Output the (x, y) coordinate of the center of the cell containing the given text.  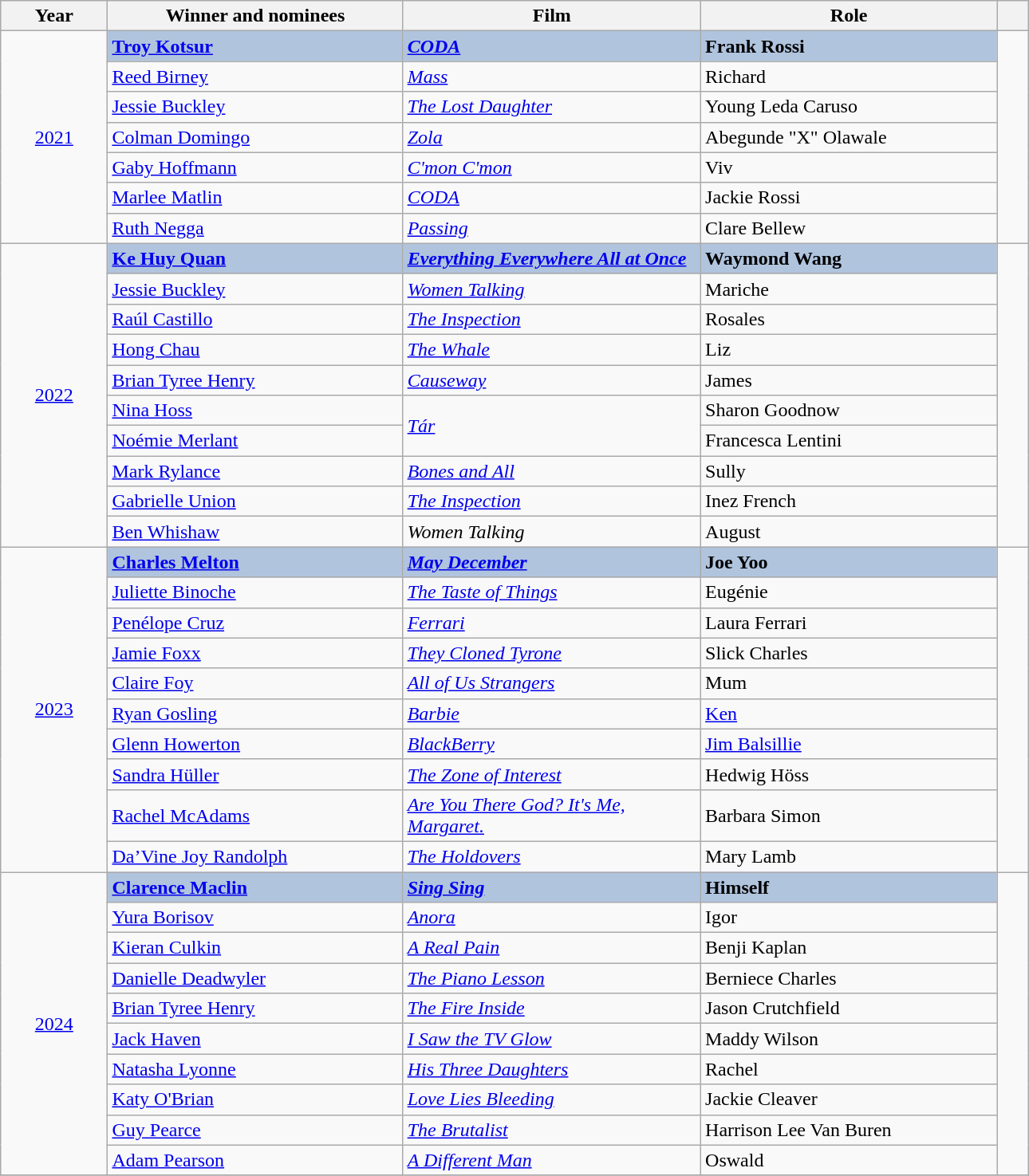
Tár (552, 426)
Noémie Merlant (255, 441)
Barbara Simon (849, 815)
Penélope Cruz (255, 623)
Colman Domingo (255, 137)
The Piano Lesson (552, 978)
Everything Everywhere All at Once (552, 258)
Film (552, 16)
Mariche (849, 289)
The Holdovers (552, 856)
The Lost Daughter (552, 107)
His Three Daughters (552, 1069)
Nina Hoss (255, 411)
Ferrari (552, 623)
Sing Sing (552, 887)
Jackie Rossi (849, 198)
BlackBerry (552, 744)
Jack Haven (255, 1039)
August (849, 532)
Himself (849, 887)
Yura Borisov (255, 918)
Benji Kaplan (849, 948)
Raúl Castillo (255, 319)
Young Leda Caruso (849, 107)
Rosales (849, 319)
Charles Melton (255, 562)
Jason Crutchfield (849, 1009)
Troy Kotsur (255, 46)
Glenn Howerton (255, 744)
Winner and nominees (255, 16)
Mark Rylance (255, 471)
Reed Birney (255, 77)
2023 (54, 710)
Mum (849, 683)
Role (849, 16)
Rachel (849, 1069)
Abegunde "X" Olawale (849, 137)
Kieran Culkin (255, 948)
Liz (849, 349)
Igor (849, 918)
Gabrielle Union (255, 501)
Causeway (552, 380)
Love Lies Bleeding (552, 1099)
I Saw the TV Glow (552, 1039)
2024 (54, 1024)
Barbie (552, 714)
Ken (849, 714)
Ryan Gosling (255, 714)
The Fire Inside (552, 1009)
James (849, 380)
Laura Ferrari (849, 623)
All of Us Strangers (552, 683)
Guy Pearce (255, 1130)
The Zone of Interest (552, 774)
Natasha Lyonne (255, 1069)
Frank Rossi (849, 46)
Sharon Goodnow (849, 411)
May December (552, 562)
Jackie Cleaver (849, 1099)
Passing (552, 228)
Clare Bellew (849, 228)
C'mon C'mon (552, 167)
The Whale (552, 349)
Viv (849, 167)
Gaby Hoffmann (255, 167)
Francesca Lentini (849, 441)
Hong Chau (255, 349)
Joe Yoo (849, 562)
Oswald (849, 1160)
Danielle Deadwyler (255, 978)
The Brutalist (552, 1130)
Ruth Negga (255, 228)
They Cloned Tyrone (552, 653)
Da’Vine Joy Randolph (255, 856)
Slick Charles (849, 653)
Anora (552, 918)
Ben Whishaw (255, 532)
Harrison Lee Van Buren (849, 1130)
Marlee Matlin (255, 198)
A Different Man (552, 1160)
Sully (849, 471)
Berniece Charles (849, 978)
Bones and All (552, 471)
Eugénie (849, 592)
2021 (54, 137)
Sandra Hüller (255, 774)
Jim Balsillie (849, 744)
Ke Huy Quan (255, 258)
A Real Pain (552, 948)
Hedwig Höss (849, 774)
Clarence Maclin (255, 887)
Maddy Wilson (849, 1039)
Mass (552, 77)
The Taste of Things (552, 592)
Juliette Binoche (255, 592)
Zola (552, 137)
Are You There God? It's Me, Margaret. (552, 815)
Claire Foy (255, 683)
Katy O'Brian (255, 1099)
2022 (54, 395)
Richard (849, 77)
Jamie Foxx (255, 653)
Year (54, 16)
Rachel McAdams (255, 815)
Mary Lamb (849, 856)
Waymond Wang (849, 258)
Adam Pearson (255, 1160)
Inez French (849, 501)
